From the cell containing the given text, extract its center point as (X, Y) coordinate. 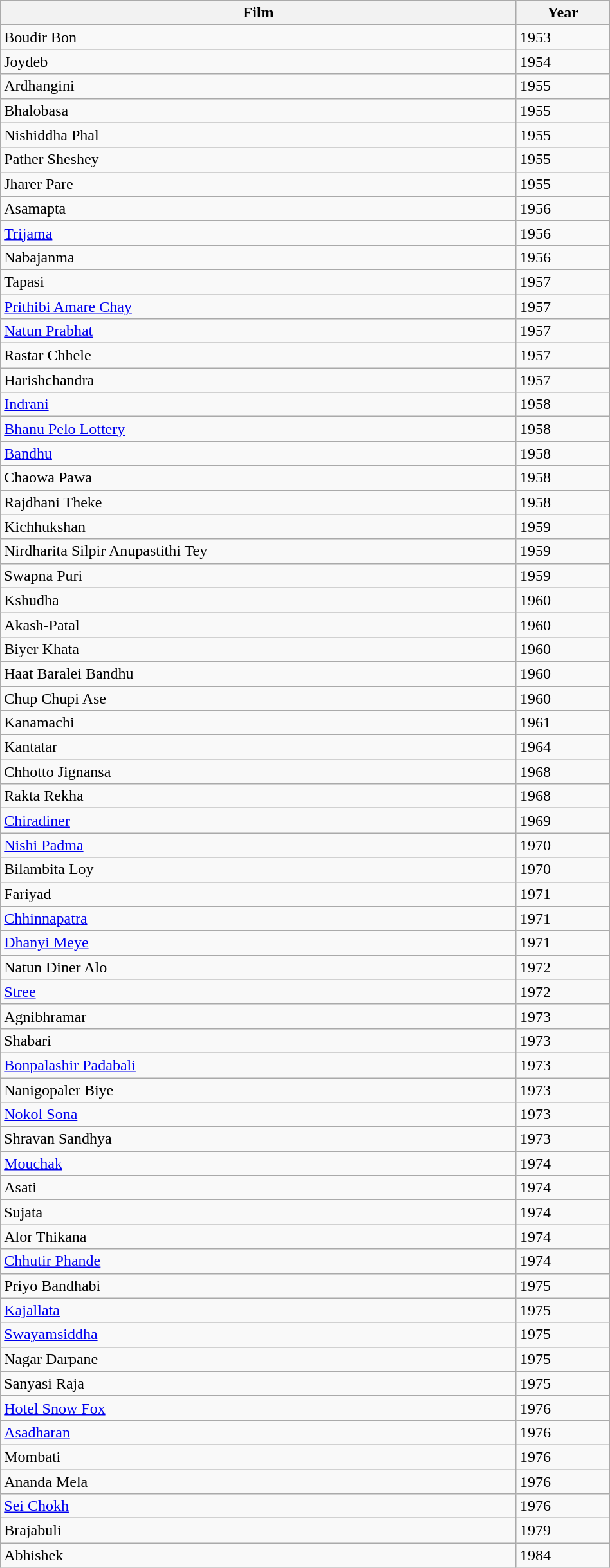
Kantatar (259, 747)
Trijama (259, 233)
Alor Thikana (259, 1237)
Kanamachi (259, 723)
Swayamsiddha (259, 1335)
Natun Diner Alo (259, 967)
Boudir Bon (259, 37)
Stree (259, 992)
Mombati (259, 1457)
Hotel Snow Fox (259, 1408)
Ananda Mela (259, 1481)
Chiradiner (259, 821)
Rastar Chhele (259, 356)
1979 (562, 1531)
Natun Prabhat (259, 331)
1954 (562, 62)
Kshudha (259, 600)
Chhutir Phande (259, 1261)
Jharer Pare (259, 184)
Akash-Patal (259, 624)
Swapna Puri (259, 576)
Prithibi Amare Chay (259, 307)
Chhinnapatra (259, 918)
Brajabuli (259, 1531)
Rakta Rekha (259, 796)
1953 (562, 37)
Year (562, 13)
Ardhangini (259, 86)
Shabari (259, 1041)
Bandhu (259, 453)
Sei Chokh (259, 1506)
Nishi Padma (259, 845)
Chaowa Pawa (259, 478)
Sujata (259, 1212)
Joydeb (259, 62)
Nanigopaler Biye (259, 1090)
Biyer Khata (259, 649)
Rajdhani Theke (259, 502)
Asadharan (259, 1432)
Harishchandra (259, 380)
1969 (562, 821)
Asamapta (259, 208)
Shravan Sandhya (259, 1139)
Priyo Bandhabi (259, 1286)
Nagar Darpane (259, 1359)
Indrani (259, 405)
Chhotto Jignansa (259, 772)
Dhanyi Meye (259, 943)
Nirdharita Silpir Anupastithi Tey (259, 551)
Chup Chupi Ase (259, 698)
Nokol Sona (259, 1115)
Kajallata (259, 1310)
Pather Sheshey (259, 160)
1964 (562, 747)
Film (259, 13)
Kichhukshan (259, 527)
Sanyasi Raja (259, 1383)
Bhalobasa (259, 111)
Nabajanma (259, 257)
Agnibhramar (259, 1016)
Bonpalashir Padabali (259, 1065)
1961 (562, 723)
Haat Baralei Bandhu (259, 673)
1984 (562, 1555)
Abhishek (259, 1555)
Bhanu Pelo Lottery (259, 429)
Nishiddha Phal (259, 135)
Tapasi (259, 282)
Bilambita Loy (259, 870)
Asati (259, 1188)
Mouchak (259, 1163)
Fariyad (259, 894)
